Identify which cell holds the provided text, then report its (X, Y) central coordinate. 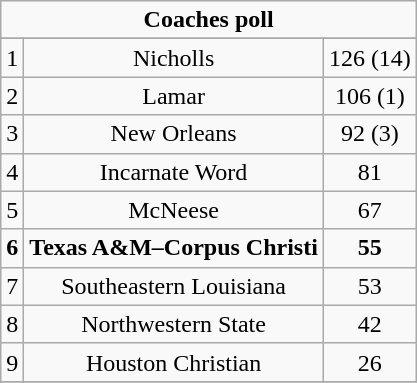
67 (370, 210)
Coaches poll (209, 20)
2 (12, 96)
9 (12, 362)
53 (370, 286)
5 (12, 210)
3 (12, 134)
81 (370, 172)
Lamar (174, 96)
92 (3) (370, 134)
Incarnate Word (174, 172)
Texas A&M–Corpus Christi (174, 248)
Houston Christian (174, 362)
42 (370, 324)
McNeese (174, 210)
26 (370, 362)
126 (14) (370, 58)
Northwestern State (174, 324)
8 (12, 324)
4 (12, 172)
55 (370, 248)
Southeastern Louisiana (174, 286)
7 (12, 286)
New Orleans (174, 134)
1 (12, 58)
6 (12, 248)
Nicholls (174, 58)
106 (1) (370, 96)
